Find where the given text appears and provide that cell's center as (x, y) coordinate. 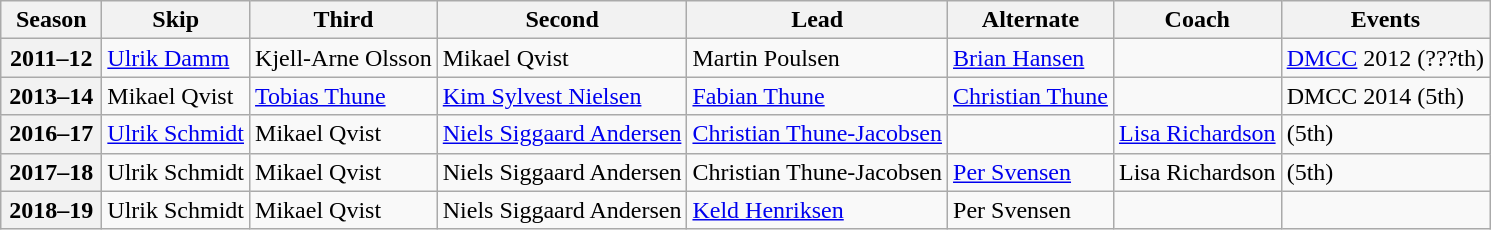
Christian Thune (1031, 96)
Kjell-Arne Olsson (344, 58)
Alternate (1031, 20)
Second (562, 20)
Season (52, 20)
2011–12 (52, 58)
2018–19 (52, 210)
Martin Poulsen (818, 58)
Tobias Thune (344, 96)
Third (344, 20)
DMCC 2012 (???th) (1385, 58)
Kim Sylvest Nielsen (562, 96)
2017–18 (52, 172)
Keld Henriksen (818, 210)
Coach (1197, 20)
Skip (176, 20)
2013–14 (52, 96)
Fabian Thune (818, 96)
Lead (818, 20)
2016–17 (52, 134)
Ulrik Damm (176, 58)
Events (1385, 20)
Brian Hansen (1031, 58)
DMCC 2014 (5th) (1385, 96)
